From the cell containing the given text, extract its center point as [x, y] coordinate. 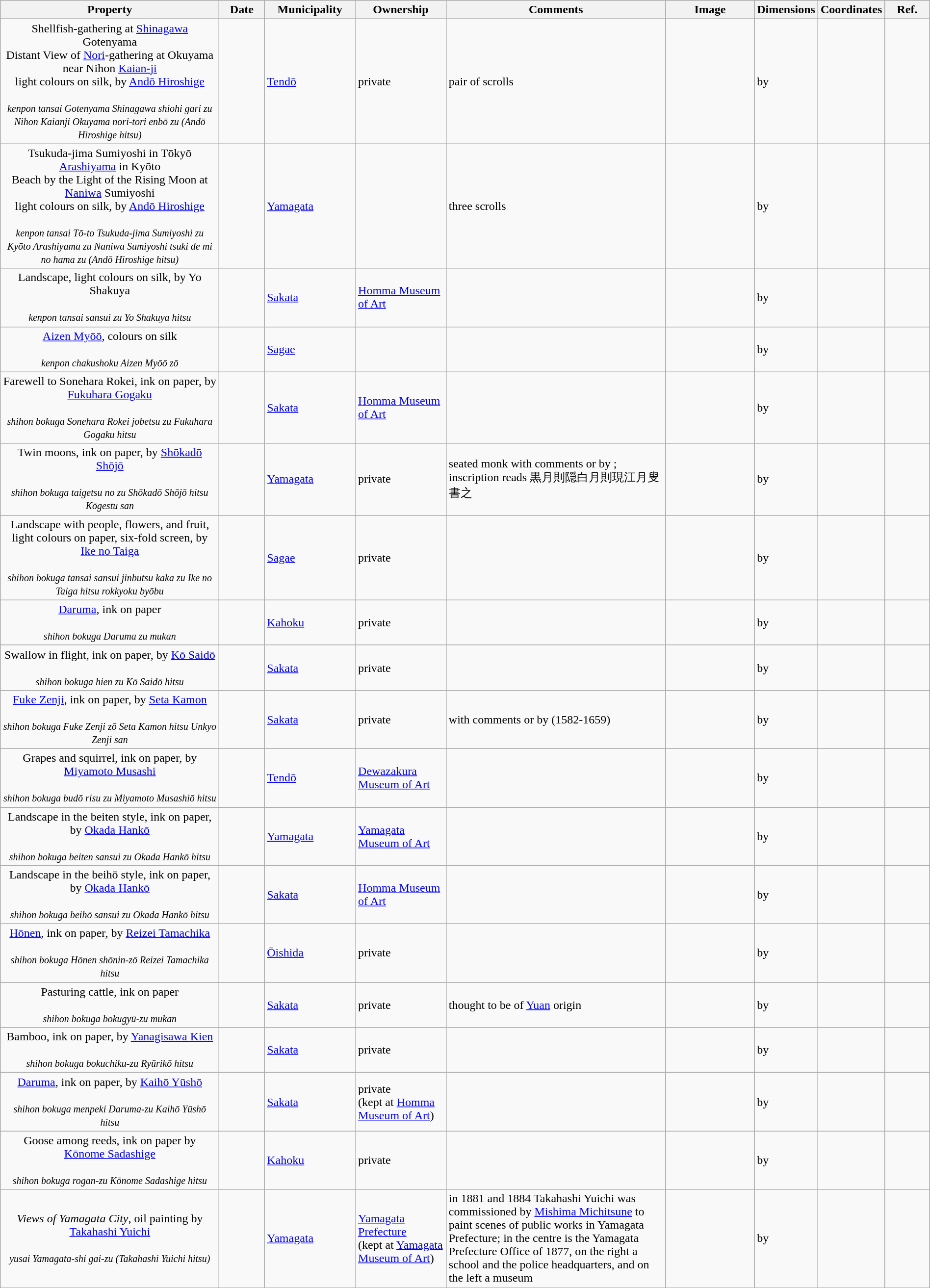
thought to be of Yuan origin [556, 1005]
Pasturing cattle, ink on papershihon bokuga bokugyū-zu mukan [110, 1005]
Yamagata Prefecture(kept at Yamagata Museum of Art) [401, 1238]
Views of Yamagata City, oil painting by Takahashi Yuichiyusai Yamagata-shi gai-zu (Takahashi Yuichi hitsu) [110, 1238]
Coordinates [851, 10]
Hōnen, ink on paper, by Reizei Tamachikashihon bokuga Hōnen shōnin-zō Reizei Tamachika hitsu [110, 953]
Landscape, light colours on silk, by Yo Shakuyakenpon tansai sansui zu Yo Shakuya hitsu [110, 297]
Grapes and squirrel, ink on paper, by Miyamoto Musashishihon bokuga budō risu zu Miyamoto Musashiō hitsu [110, 778]
Yamagata Museum of Art [401, 837]
Landscape in the beiten style, ink on paper, by Okada Hankōshihon bokuga beiten sansui zu Okada Hankō hitsu [110, 837]
Municipality [310, 10]
Image [710, 10]
Daruma, ink on papershihon bokuga Daruma zu mukan [110, 622]
Landscape in the beihō style, ink on paper, by Okada Hankōshihon bokuga beihō sansui zu Okada Hankō hitsu [110, 895]
Dimensions [786, 10]
Ref. [907, 10]
Swallow in flight, ink on paper, by Kō Saidōshihon bokuga hien zu Kō Saidō hitsu [110, 668]
Goose among reeds, ink on paper by Kōnome Sadashigeshihon bokuga rogan-zu Kōnome Sadashige hitsu [110, 1160]
Ownership [401, 10]
Comments [556, 10]
seated monk with comments or by ; inscription reads 黒月則隠白月則現江月叟書之 [556, 479]
Date [242, 10]
private(kept at Homma Museum of Art) [401, 1102]
with comments or by (1582-1659) [556, 719]
Property [110, 10]
Farewell to Sonehara Rokei, ink on paper, by Fukuhara Gogakushihon bokuga Sonehara Rokei jobetsu zu Fukuhara Gogaku hitsu [110, 408]
Twin moons, ink on paper, by Shōkadō Shōjōshihon bokuga taigetsu no zu Shōkadō Shōjō hitsu Kōgestu san [110, 479]
Aizen Myōō, colours on silkkenpon chakushoku Aizen Myōō zō [110, 349]
pair of scrolls [556, 81]
Daruma, ink on paper, by Kaihō Yūshōshihon bokuga menpeki Daruma-zu Kaihō Yūshō hitsu [110, 1102]
Bamboo, ink on paper, by Yanagisawa Kienshihon bokuga bokuchiku-zu Ryūrikō hitsu [110, 1050]
Dewazakura Museum of Art [401, 778]
Ōishida [310, 953]
three scrolls [556, 206]
Fuke Zenji, ink on paper, by Seta Kamonshihon bokuga Fuke Zenji zō Seta Kamon hitsu Unkyo Zenji san [110, 719]
